Provide the (x, y) coordinate of the cell's center where the given text is located.  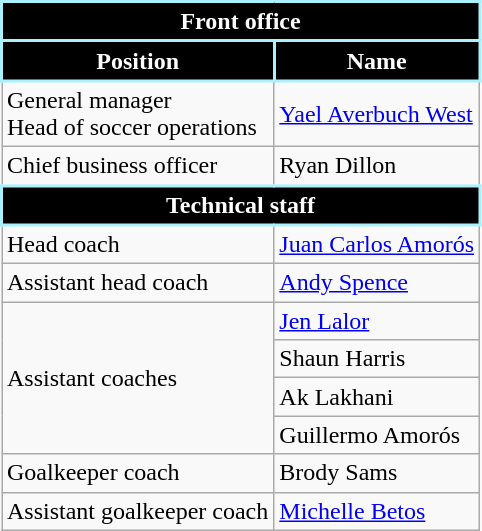
Guillermo Amorós (377, 435)
Ak Lakhani (377, 397)
Position (138, 61)
Name (377, 61)
General managerHead of soccer operations (138, 114)
Assistant coaches (138, 378)
Goalkeeper coach (138, 473)
Shaun Harris (377, 359)
Michelle Betos (377, 511)
Ryan Dillon (377, 166)
Jen Lalor (377, 321)
Head coach (138, 244)
Andy Spence (377, 283)
Assistant goalkeeper coach (138, 511)
Technical staff (241, 205)
Yael Averbuch West (377, 114)
Juan Carlos Amorós (377, 244)
Chief business officer (138, 166)
Assistant head coach (138, 283)
Brody Sams (377, 473)
Front office (241, 22)
